Extract the [X, Y] coordinate from the center of the cell holding the provided text.  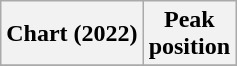
Chart (2022) [72, 34]
Peakposition [189, 34]
